Scan for the cell matching the given text and deliver its (X, Y) coordinate at center. 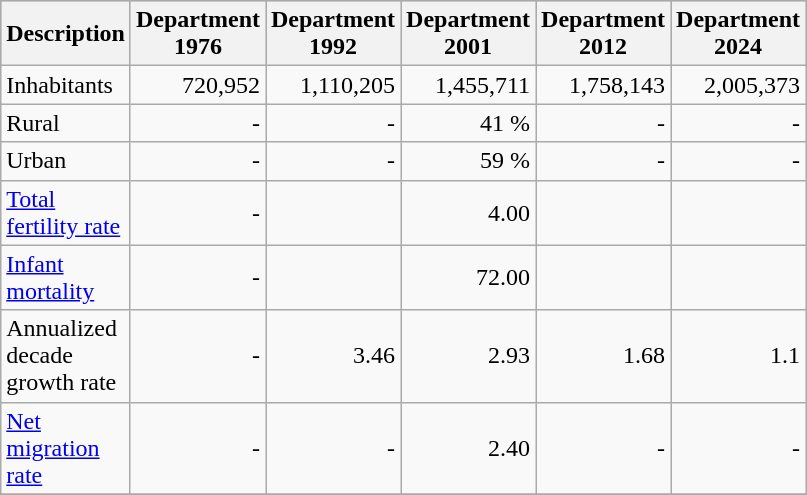
Rural (66, 123)
72.00 (468, 278)
1,758,143 (604, 85)
Department 2001 (468, 34)
Urban (66, 161)
Description (66, 34)
2,005,373 (738, 85)
Department 2024 (738, 34)
Department 2012 (604, 34)
Net migration rate (66, 448)
Department 1992 (334, 34)
41 % (468, 123)
1.68 (604, 356)
Department 1976 (198, 34)
Total fertility rate (66, 212)
2.93 (468, 356)
1.1 (738, 356)
1,110,205 (334, 85)
Infant mortality (66, 278)
1,455,711 (468, 85)
Inhabitants (66, 85)
2.40 (468, 448)
4.00 (468, 212)
59 % (468, 161)
Annualizeddecade growth rate (66, 356)
720,952 (198, 85)
3.46 (334, 356)
